Search for the cell housing the specified text and yield its [X, Y] center coordinate. 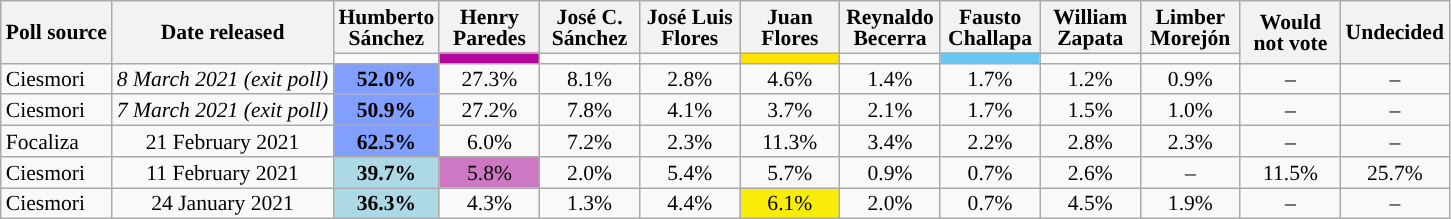
José C. Sánchez [590, 27]
Poll source [56, 32]
Fausto Challapa [990, 27]
Henry Paredes [489, 27]
William Zapata [1090, 27]
50.9% [386, 110]
Humberto Sánchez [386, 27]
2.2% [990, 142]
1.2% [1090, 78]
39.7% [386, 172]
1.3% [590, 204]
1.5% [1090, 110]
4.6% [790, 78]
62.5% [386, 142]
Would not vote [1290, 32]
7.8% [590, 110]
11 February 2021 [223, 172]
4.5% [1090, 204]
4.3% [489, 204]
27.2% [489, 110]
José Luis Flores [690, 27]
4.4% [690, 204]
7 March 2021 (exit poll) [223, 110]
4.1% [690, 110]
11.3% [790, 142]
Juan Flores [790, 27]
Undecided [1395, 32]
6.1% [790, 204]
11.5% [1290, 172]
52.0% [386, 78]
1.4% [890, 78]
3.7% [790, 110]
8.1% [590, 78]
5.4% [690, 172]
1.9% [1190, 204]
Reynaldo Becerra [890, 27]
36.3% [386, 204]
7.2% [590, 142]
21 February 2021 [223, 142]
1.0% [1190, 110]
27.3% [489, 78]
25.7% [1395, 172]
2.1% [890, 110]
Date released [223, 32]
5.8% [489, 172]
2.6% [1090, 172]
8 March 2021 (exit poll) [223, 78]
Limber Morejón [1190, 27]
24 January 2021 [223, 204]
6.0% [489, 142]
3.4% [890, 142]
Focaliza [56, 142]
5.7% [790, 172]
